Output the [X, Y] coordinate of the center of the cell containing the given text.  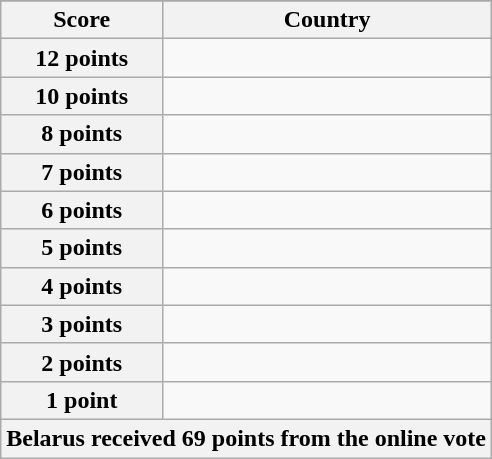
1 point [82, 400]
6 points [82, 210]
Score [82, 20]
2 points [82, 362]
4 points [82, 286]
12 points [82, 58]
7 points [82, 172]
8 points [82, 134]
Belarus received 69 points from the online vote [246, 438]
10 points [82, 96]
Country [328, 20]
5 points [82, 248]
3 points [82, 324]
